Pinpoint the cell where the given text exists, returning its (X, Y) midpoint coordinate. 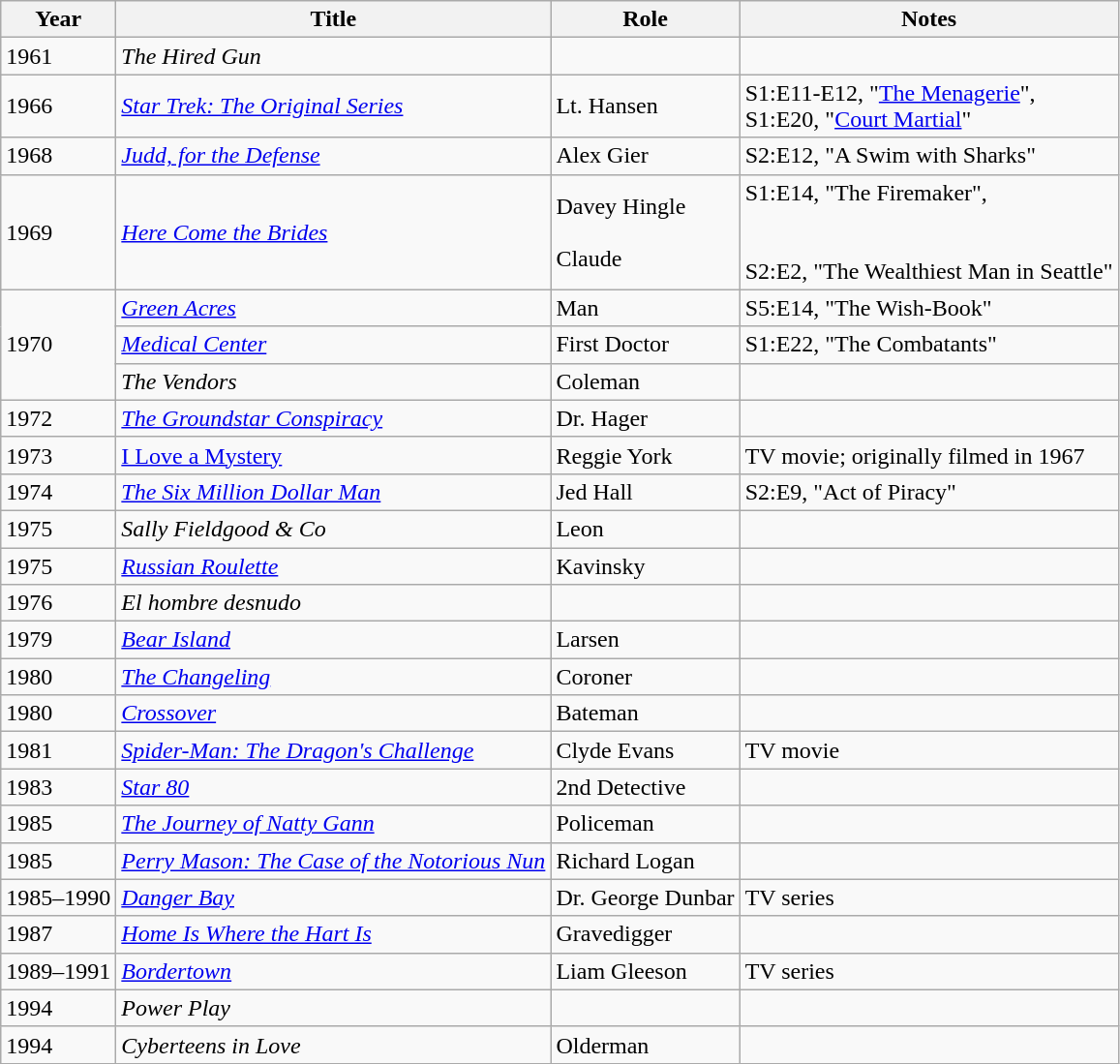
Danger Bay (333, 897)
Star Trek: The Original Series (333, 106)
The Vendors (333, 381)
The Changeling (333, 677)
S2:E9, "Act of Piracy" (929, 492)
Sally Fieldgood & Co (333, 529)
1976 (58, 603)
Policeman (645, 824)
Dr. Hager (645, 418)
1985–1990 (58, 897)
El hombre desnudo (333, 603)
Olderman (645, 1045)
Davey HingleClaude (645, 232)
Green Acres (333, 308)
Liam Gleeson (645, 971)
Jed Hall (645, 492)
1987 (58, 934)
First Doctor (645, 345)
Russian Roulette (333, 566)
1961 (58, 56)
Kavinsky (645, 566)
Clyde Evans (645, 750)
S1:E22, "The Combatants" (929, 345)
Perry Mason: The Case of the Notorious Nun (333, 861)
1981 (58, 750)
The Hired Gun (333, 56)
1974 (58, 492)
Gravedigger (645, 934)
Bear Island (333, 640)
1966 (58, 106)
1969 (58, 232)
Lt. Hansen (645, 106)
Alex Gier (645, 156)
Leon (645, 529)
Crossover (333, 714)
Dr. George Dunbar (645, 897)
The Six Million Dollar Man (333, 492)
Bordertown (333, 971)
1970 (58, 345)
Judd, for the Defense (333, 156)
1979 (58, 640)
Spider-Man: The Dragon's Challenge (333, 750)
I Love a Mystery (333, 455)
Richard Logan (645, 861)
1983 (58, 787)
S5:E14, "The Wish-Book" (929, 308)
2nd Detective (645, 787)
S2:E12, "A Swim with Sharks" (929, 156)
Cyberteens in Love (333, 1045)
Role (645, 19)
TV movie (929, 750)
1973 (58, 455)
Bateman (645, 714)
1989–1991 (58, 971)
Home Is Where the Hart Is (333, 934)
1972 (58, 418)
TV movie; originally filmed in 1967 (929, 455)
Coleman (645, 381)
Larsen (645, 640)
Medical Center (333, 345)
Reggie York (645, 455)
Coroner (645, 677)
1968 (58, 156)
Notes (929, 19)
Power Play (333, 1008)
S1:E14, "The Firemaker", S2:E2, "The Wealthiest Man in Seattle" (929, 232)
The Groundstar Conspiracy (333, 418)
Title (333, 19)
Here Come the Brides (333, 232)
Man (645, 308)
The Journey of Natty Gann (333, 824)
S1:E11-E12, "The Menagerie",S1:E20, "Court Martial" (929, 106)
Star 80 (333, 787)
Year (58, 19)
